Search for the cell housing the specified text and yield its (X, Y) center coordinate. 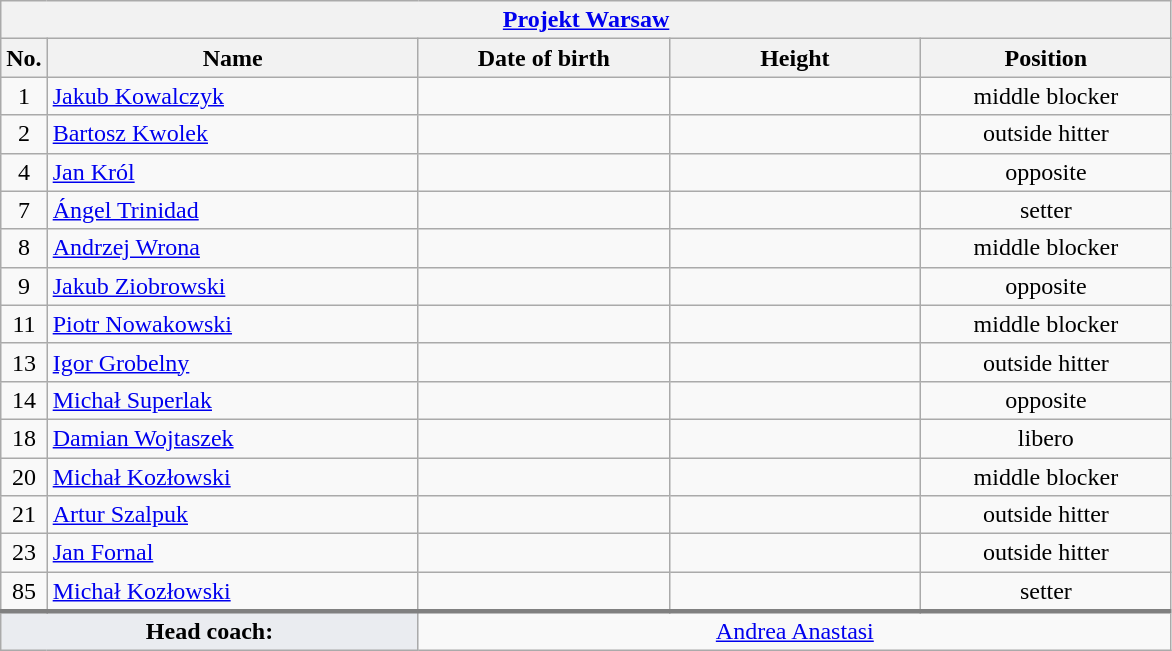
20 (24, 477)
Projekt Warsaw (586, 20)
11 (24, 324)
2 (24, 134)
Andrzej Wrona (232, 248)
Igor Grobelny (232, 362)
Ángel Trinidad (232, 210)
Jan Fornal (232, 553)
13 (24, 362)
14 (24, 400)
85 (24, 592)
Head coach: (210, 631)
21 (24, 515)
Date of birth (544, 58)
Bartosz Kwolek (232, 134)
Name (232, 58)
Height (794, 58)
Jan Król (232, 172)
Position (1046, 58)
18 (24, 438)
Damian Wojtaszek (232, 438)
Jakub Kowalczyk (232, 96)
Andrea Anastasi (794, 631)
23 (24, 553)
1 (24, 96)
No. (24, 58)
Piotr Nowakowski (232, 324)
Michał Superlak (232, 400)
7 (24, 210)
Artur Szalpuk (232, 515)
4 (24, 172)
Jakub Ziobrowski (232, 286)
9 (24, 286)
8 (24, 248)
libero (1046, 438)
